Capture the cell that displays the provided text and extract its [x, y] central coordinate. 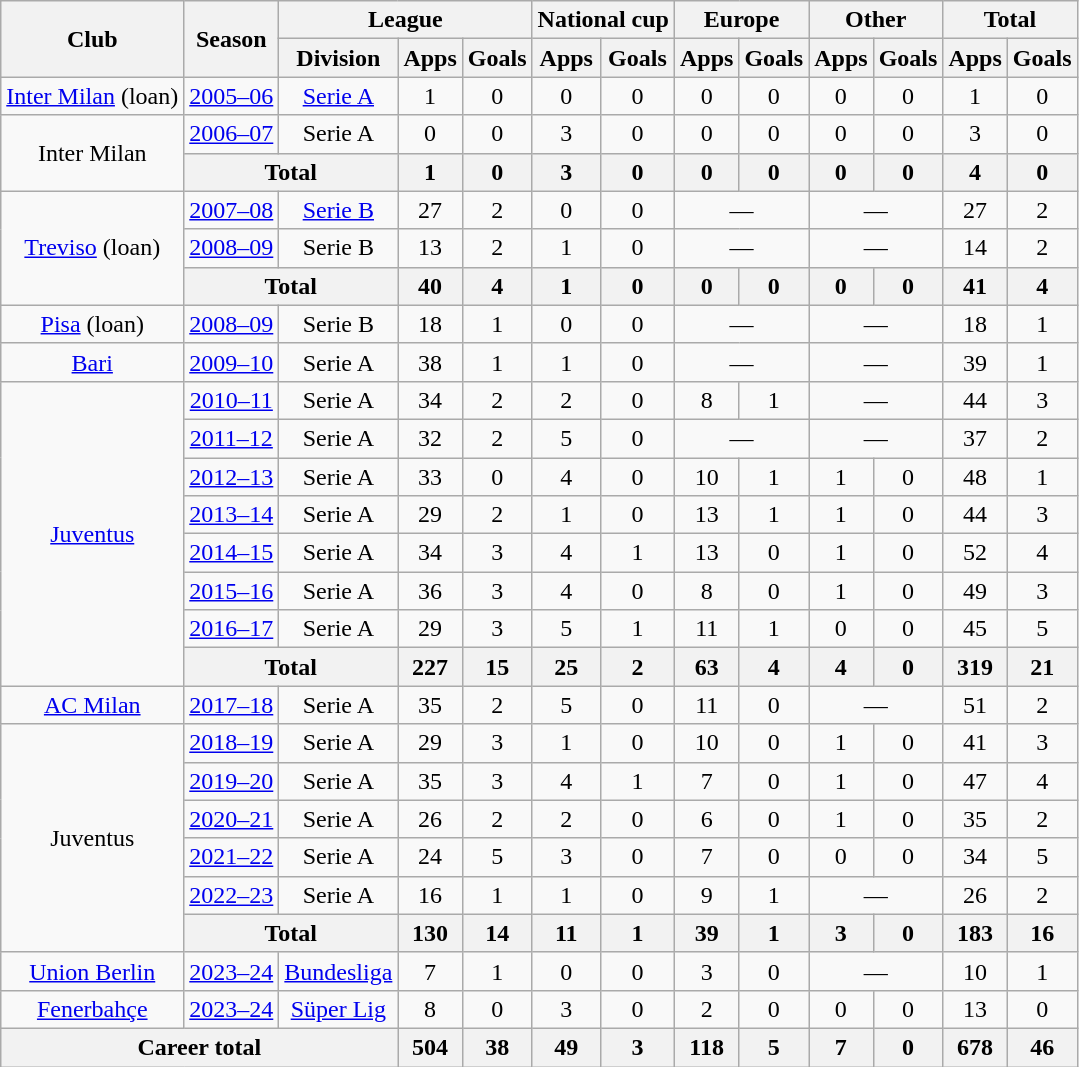
Division [338, 58]
6 [706, 819]
Süper Lig [338, 1009]
21 [1042, 667]
Europe [741, 20]
2007–08 [232, 210]
AC Milan [92, 705]
League [406, 20]
2009–10 [232, 362]
9 [706, 895]
Club [92, 39]
Career total [200, 1047]
Fenerbahçe [92, 1009]
2010–11 [232, 400]
2019–20 [232, 781]
45 [975, 629]
2005–06 [232, 96]
2012–13 [232, 477]
2017–18 [232, 705]
46 [1042, 1047]
Pisa (loan) [92, 324]
Other [876, 20]
52 [975, 553]
227 [430, 667]
118 [706, 1047]
2021–22 [232, 857]
2015–16 [232, 591]
130 [430, 933]
Treviso (loan) [92, 248]
2016–17 [232, 629]
183 [975, 933]
2011–12 [232, 438]
40 [430, 286]
37 [975, 438]
47 [975, 781]
15 [497, 667]
2022–23 [232, 895]
Bundesliga [338, 971]
504 [430, 1047]
32 [430, 438]
51 [975, 705]
33 [430, 477]
2018–19 [232, 743]
National cup [603, 20]
Inter Milan [92, 153]
48 [975, 477]
319 [975, 667]
25 [566, 667]
Inter Milan (loan) [92, 96]
2020–21 [232, 819]
36 [430, 591]
Season [232, 39]
Bari [92, 362]
Union Berlin [92, 971]
678 [975, 1047]
63 [706, 667]
2006–07 [232, 134]
24 [430, 857]
2014–15 [232, 553]
2013–14 [232, 515]
